Determine the (X, Y) coordinate at the center of the cell enclosing the given text.  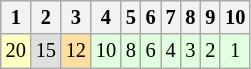
20 (16, 51)
15 (46, 51)
5 (131, 17)
7 (171, 17)
9 (210, 17)
12 (76, 51)
